Detect which cell encompasses the target text, then output its (x, y) center coordinate. 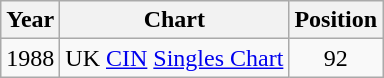
Position (336, 20)
1988 (30, 58)
Chart (174, 20)
UK CIN Singles Chart (174, 58)
92 (336, 58)
Year (30, 20)
